Locate the cell with the specified text and output its [x, y] center coordinate. 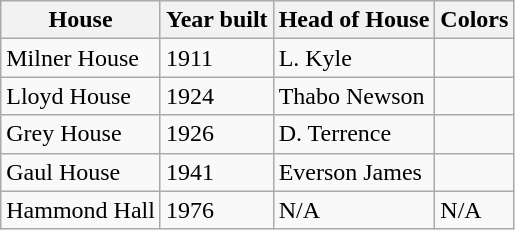
Gaul House [81, 172]
1924 [216, 96]
1941 [216, 172]
Everson James [354, 172]
Hammond Hall [81, 210]
Grey House [81, 134]
Head of House [354, 20]
Lloyd House [81, 96]
Colors [474, 20]
1926 [216, 134]
Year built [216, 20]
1976 [216, 210]
House [81, 20]
D. Terrence [354, 134]
Thabo Newson [354, 96]
1911 [216, 58]
L. Kyle [354, 58]
Milner House [81, 58]
